Find where the given text appears and provide that cell's center as (x, y) coordinate. 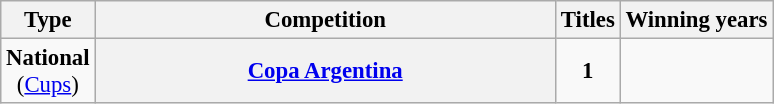
Copa Argentina (326, 72)
Competition (326, 20)
Winning years (696, 20)
1 (588, 72)
Type (48, 20)
Titles (588, 20)
National(Cups) (48, 72)
